Return the (X, Y) coordinate for the center point of the cell that contains the specified text.  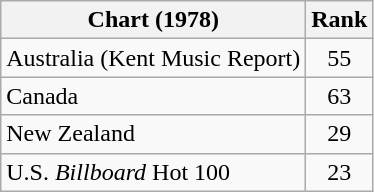
23 (340, 172)
U.S. Billboard Hot 100 (154, 172)
29 (340, 134)
Rank (340, 20)
Chart (1978) (154, 20)
Australia (Kent Music Report) (154, 58)
New Zealand (154, 134)
63 (340, 96)
Canada (154, 96)
55 (340, 58)
